Output the (x, y) coordinate of the center of the cell containing the given text.  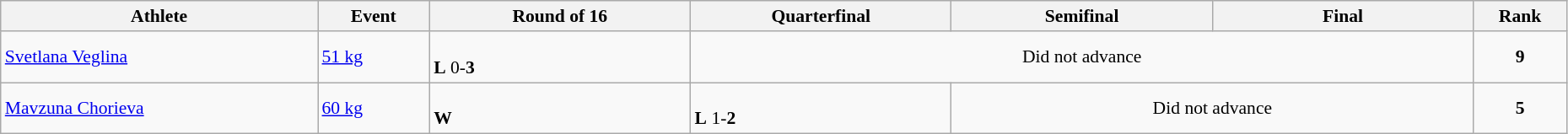
51 kg (373, 57)
60 kg (373, 108)
L 0-3 (560, 57)
Event (373, 16)
Semifinal (1081, 16)
Mavzuna Chorieva (159, 108)
Quarterfinal (822, 16)
L 1-2 (822, 108)
9 (1520, 57)
Rank (1520, 16)
Svetlana Veglina (159, 57)
W (560, 108)
Final (1343, 16)
Athlete (159, 16)
Round of 16 (560, 16)
5 (1520, 108)
